For the text-containing cell, return its midpoint in (X, Y) coordinate format. 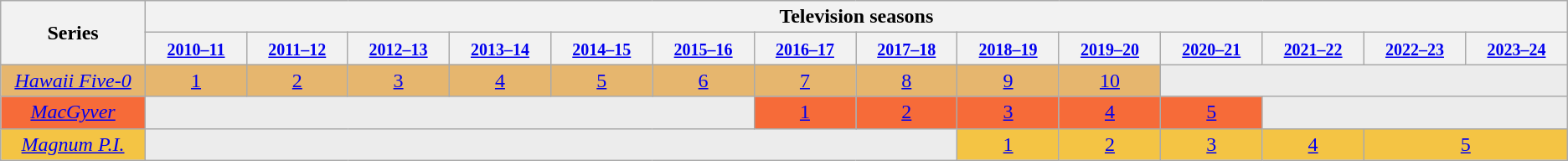
2023–24 (1517, 49)
Hawaii Five-0 (74, 80)
Magnum P.I. (74, 144)
2021–22 (1313, 49)
2015–16 (704, 49)
2011–12 (297, 49)
2013–14 (499, 49)
2010–11 (196, 49)
7 (804, 80)
6 (704, 80)
8 (906, 80)
9 (1008, 80)
2017–18 (906, 49)
2022–23 (1414, 49)
2014–15 (601, 49)
Series (74, 33)
2012–13 (399, 49)
2020–21 (1211, 49)
2016–17 (804, 49)
10 (1109, 80)
2018–19 (1008, 49)
Television seasons (856, 17)
2019–20 (1109, 49)
MacGyver (74, 112)
